Determine the [x, y] coordinate at the center of the cell enclosing the given text.  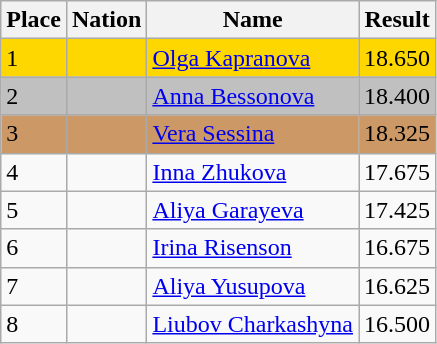
17.675 [398, 172]
Inna Zhukova [253, 172]
Anna Bessonova [253, 96]
2 [34, 96]
1 [34, 58]
5 [34, 210]
4 [34, 172]
18.650 [398, 58]
16.625 [398, 286]
Liubov Charkashyna [253, 324]
Name [253, 20]
18.400 [398, 96]
Olga Kapranova [253, 58]
Aliya Yusupova [253, 286]
6 [34, 248]
16.675 [398, 248]
Nation [106, 20]
3 [34, 134]
17.425 [398, 210]
16.500 [398, 324]
18.325 [398, 134]
Vera Sessina [253, 134]
Result [398, 20]
Aliya Garayeva [253, 210]
Place [34, 20]
Irina Risenson [253, 248]
7 [34, 286]
8 [34, 324]
